Determine the [X, Y] coordinate at the center of the cell enclosing the given text.  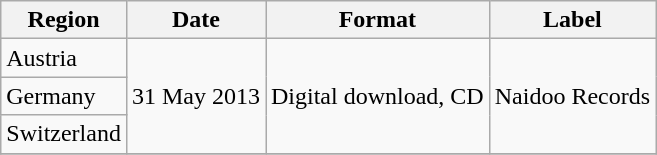
Region [64, 20]
Label [572, 20]
Date [196, 20]
31 May 2013 [196, 96]
Format [378, 20]
Germany [64, 96]
Switzerland [64, 134]
Naidoo Records [572, 96]
Digital download, CD [378, 96]
Austria [64, 58]
